Search for the cell housing the specified text and yield its (X, Y) center coordinate. 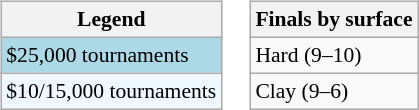
Legend (111, 20)
$10/15,000 tournaments (111, 91)
Finals by surface (334, 20)
Hard (9–10) (334, 55)
$25,000 tournaments (111, 55)
Clay (9–6) (334, 91)
